Return [x, y] of the center of cell containing provided text 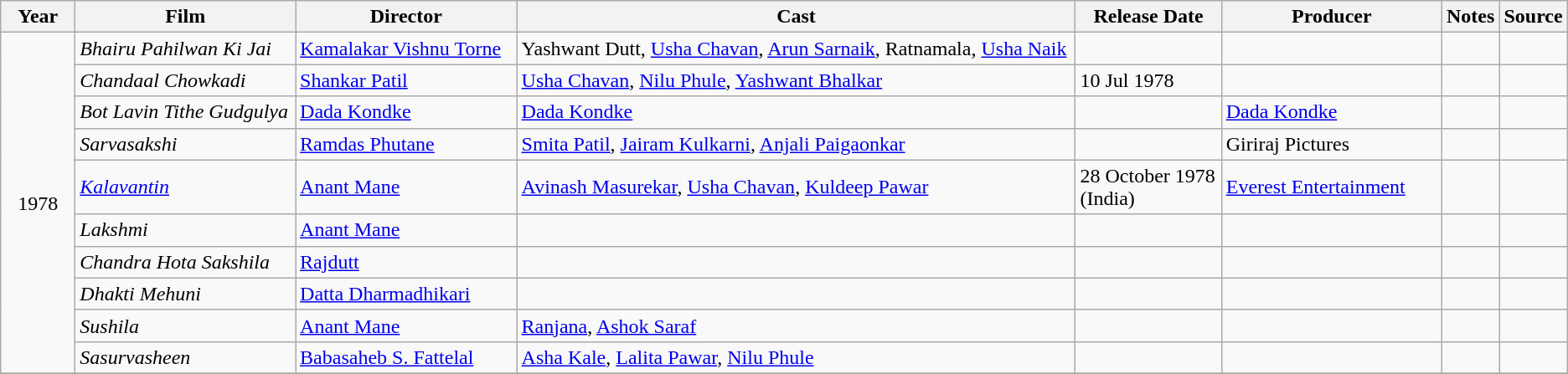
Sasurvasheen [186, 357]
Year [39, 17]
Smita Patil, Jairam Kulkarni, Anjali Paigaonkar [796, 144]
Cast [796, 17]
28 October 1978 (India) [1148, 187]
Asha Kale, Lalita Pawar, Nilu Phule [796, 357]
Release Date [1148, 17]
Yashwant Dutt, Usha Chavan, Arun Sarnaik, Ratnamala, Usha Naik [796, 49]
Giriraj Pictures [1332, 144]
Babasaheb S. Fattelal [406, 357]
Kamalakar Vishnu Torne [406, 49]
Rajdutt [406, 262]
Source [1533, 17]
Bhairu Pahilwan Ki Jai [186, 49]
Everest Entertainment [1332, 187]
Chandaal Chowkadi [186, 80]
Director [406, 17]
Sarvasakshi [186, 144]
Bot Lavin Tithe Gudgulya [186, 112]
10 Jul 1978 [1148, 80]
Sushila [186, 325]
Usha Chavan, Nilu Phule, Yashwant Bhalkar [796, 80]
Notes [1471, 17]
Datta Dharmadhikari [406, 294]
Shankar Patil [406, 80]
Producer [1332, 17]
Chandra Hota Sakshila [186, 262]
Lakshmi [186, 230]
Film [186, 17]
Ramdas Phutane [406, 144]
Kalavantin [186, 187]
1978 [39, 203]
Avinash Masurekar, Usha Chavan, Kuldeep Pawar [796, 187]
Dhakti Mehuni [186, 294]
Ranjana, Ashok Saraf [796, 325]
